Provide the [X, Y] coordinate of the cell's center where the given text is located.  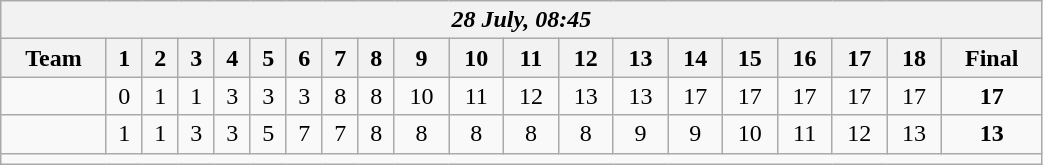
16 [804, 58]
2 [160, 58]
0 [124, 96]
18 [914, 58]
6 [304, 58]
Final [992, 58]
4 [232, 58]
28 July, 08:45 [522, 20]
Team [54, 58]
15 [750, 58]
14 [696, 58]
